For the text-containing cell, return its midpoint in (X, Y) coordinate format. 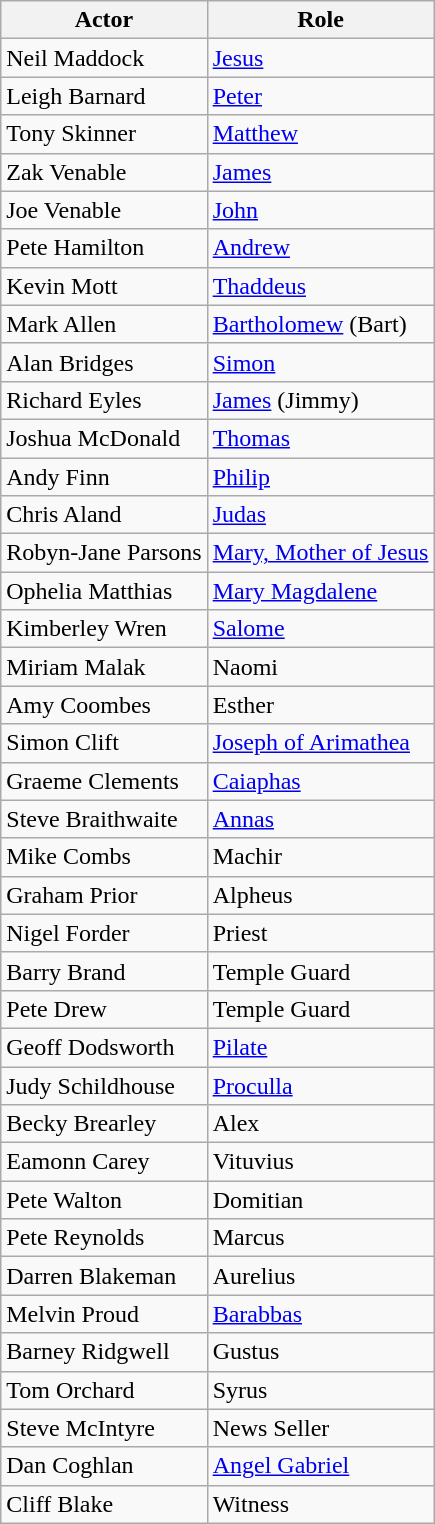
Nigel Forder (104, 933)
Eamonn Carey (104, 1162)
Joe Venable (104, 210)
Richard Eyles (104, 400)
John (320, 210)
Dan Coghlan (104, 1466)
Vituvius (320, 1162)
Bartholomew (Bart) (320, 324)
News Seller (320, 1428)
Andrew (320, 248)
Philip (320, 477)
Judy Schildhouse (104, 1085)
Machir (320, 857)
Graeme Clements (104, 781)
Miriam Malak (104, 667)
Peter (320, 96)
Chris Aland (104, 515)
Thaddeus (320, 286)
Matthew (320, 134)
Domitian (320, 1200)
Witness (320, 1504)
Thomas (320, 438)
Pete Hamilton (104, 248)
Joseph of Arimathea (320, 743)
Role (320, 20)
Barney Ridgwell (104, 1352)
Mary Magdalene (320, 591)
Jesus (320, 58)
Kevin Mott (104, 286)
Aurelius (320, 1276)
Pete Drew (104, 1009)
Pete Reynolds (104, 1238)
Angel Gabriel (320, 1466)
Amy Coombes (104, 705)
Mary, Mother of Jesus (320, 553)
Marcus (320, 1238)
Alex (320, 1124)
James (Jimmy) (320, 400)
Cliff Blake (104, 1504)
Steve McIntyre (104, 1428)
Tony Skinner (104, 134)
Ophelia Matthias (104, 591)
Becky Brearley (104, 1124)
Geoff Dodsworth (104, 1047)
Actor (104, 20)
Steve Braithwaite (104, 819)
Proculla (320, 1085)
Joshua McDonald (104, 438)
Darren Blakeman (104, 1276)
Simon (320, 362)
Mark Allen (104, 324)
Robyn-Jane Parsons (104, 553)
Pete Walton (104, 1200)
Annas (320, 819)
Graham Prior (104, 895)
Leigh Barnard (104, 96)
Pilate (320, 1047)
Neil Maddock (104, 58)
Andy Finn (104, 477)
Syrus (320, 1390)
Naomi (320, 667)
Caiaphas (320, 781)
Priest (320, 933)
Zak Venable (104, 172)
Tom Orchard (104, 1390)
Simon Clift (104, 743)
Mike Combs (104, 857)
Judas (320, 515)
Gustus (320, 1352)
Barabbas (320, 1314)
Alpheus (320, 895)
Salome (320, 629)
James (320, 172)
Esther (320, 705)
Barry Brand (104, 971)
Melvin Proud (104, 1314)
Kimberley Wren (104, 629)
Alan Bridges (104, 362)
